From the cell containing the given text, extract its center point as [X, Y] coordinate. 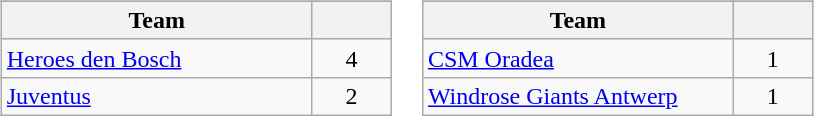
2 [352, 96]
CSM Oradea [578, 58]
4 [352, 58]
Juventus [156, 96]
Heroes den Bosch [156, 58]
Windrose Giants Antwerp [578, 96]
